Find where the given text appears and provide that cell's center as (x, y) coordinate. 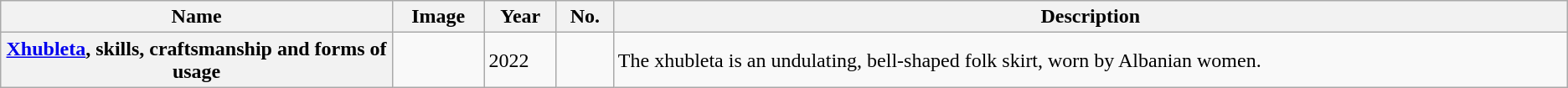
Image (438, 17)
Description (1091, 17)
2022 (520, 60)
Name (197, 17)
No. (585, 17)
The xhubleta is an undulating, bell-shaped folk skirt, worn by Albanian women. (1091, 60)
Xhubleta, skills, craftsmanship and forms of usage (197, 60)
Year (520, 17)
